Scan for the cell matching the given text and deliver its (X, Y) coordinate at center. 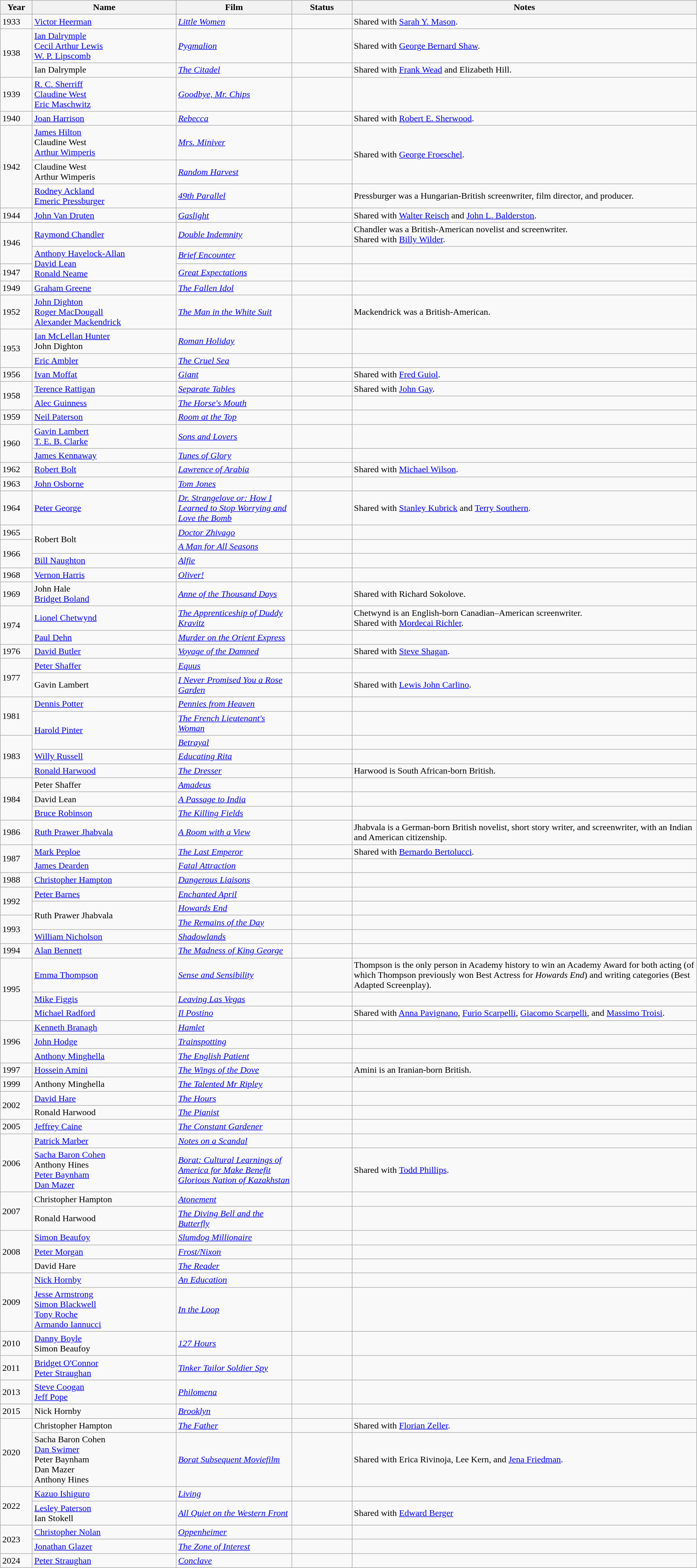
Harold Pinter (104, 730)
1958 (16, 396)
The Zone of Interest (234, 1546)
1994 (16, 951)
1981 (16, 716)
The Dresser (234, 771)
The English Patient (234, 1056)
Living (234, 1494)
The Father (234, 1425)
Lionel Chetwynd (104, 618)
John Van Druten (104, 215)
Shared with Stanley Kubrick and Terry Southern. (524, 508)
Peter George (104, 508)
Conclave (234, 1561)
Name (104, 7)
1969 (16, 594)
1939 (16, 94)
2008 (16, 1252)
Tom Jones (234, 484)
Year (16, 7)
Great Expectations (234, 272)
2007 (16, 1212)
John HaleBridget Boland (104, 594)
2015 (16, 1411)
Shared with John Gay. (524, 389)
The Constant Gardener (234, 1127)
49th Parallel (234, 196)
1953 (16, 348)
Il Postino (234, 1013)
Oliver! (234, 575)
Notes (524, 7)
The Horse's Mouth (234, 403)
Shared with Frank Wead and Elizabeth Hill. (524, 70)
Vernon Harris (104, 575)
John Osborne (104, 484)
Separate Tables (234, 389)
Shared with Todd Phillips. (524, 1170)
1999 (16, 1084)
1968 (16, 575)
1946 (16, 243)
The Cruel Sea (234, 361)
Pennies from Heaven (234, 704)
The French Lieutenant's Woman (234, 723)
Voyage of the Damned (234, 652)
Bill Naughton (104, 560)
Shared with Bernardo Bertolucci. (524, 852)
In the Loop (234, 1309)
William Nicholson (104, 937)
1987 (16, 859)
The Diving Bell and the Butterfly (234, 1218)
1952 (16, 312)
Chandler was a British-American novelist and screenwriter.Shared with Billy Wilder. (524, 234)
1988 (16, 880)
1993 (16, 929)
Kenneth Branagh (104, 1027)
Betrayal (234, 742)
Terence Rattigan (104, 389)
Leaving Las Vegas (234, 999)
Random Harvest (234, 172)
Joan Harrison (104, 118)
Borat Subsequent Moviefilm (234, 1460)
Roman Holiday (234, 342)
The Hours (234, 1098)
Howards End (234, 908)
1947 (16, 272)
Ian Dalrymple (104, 70)
Anne of the Thousand Days (234, 594)
Shared with Lewis John Carlino. (524, 685)
Hamlet (234, 1027)
Hossein Amini (104, 1070)
1960 (16, 444)
2011 (16, 1368)
Dennis Potter (104, 704)
1944 (16, 215)
2022 (16, 1506)
Status (322, 7)
Raymond Chandler (104, 234)
Paul Dehn (104, 637)
Alan Bennett (104, 951)
Shared with Steve Shagan. (524, 652)
Film (234, 7)
An Education (234, 1280)
The Man in the White Suit (234, 312)
Tunes of Glory (234, 455)
Trainspotting (234, 1041)
Gaslight (234, 215)
Shared with Erica Rivinoja, Lee Kern, and Jena Friedman. (524, 1460)
Brief Encounter (234, 255)
2020 (16, 1453)
Patrick Marber (104, 1141)
1976 (16, 652)
The Fallen Idol (234, 288)
Rebecca (234, 118)
1965 (16, 532)
Peter Straughan (104, 1561)
2024 (16, 1561)
2009 (16, 1302)
Enchanted April (234, 894)
Michael Radford (104, 1013)
1959 (16, 417)
Shared with Sarah Y. Mason. (524, 22)
Ian McLellan HunterJohn Dighton (104, 342)
Sacha Baron CohenAnthony HinesPeter BaynhamDan Mazer (104, 1170)
Sense and Sensibility (234, 975)
James Dearden (104, 866)
1962 (16, 470)
Slumdog Millionaire (234, 1238)
Shared with Michael Wilson. (524, 470)
Jonathan Glazer (104, 1546)
Pressburger was a Hungarian-British screenwriter, film director, and producer. (524, 196)
The Last Emperor (234, 852)
A Room with a View (234, 832)
1992 (16, 901)
Mike Figgis (104, 999)
1933 (16, 22)
Dr. Strangelove or: How I Learned to Stop Worrying and Love the Bomb (234, 508)
2023 (16, 1539)
1964 (16, 508)
Gavin Lambert (104, 685)
Sons and Lovers (234, 436)
Amini is an Iranian-born British. (524, 1070)
Shared with Anna Pavignano, Furio Scarpelli, Giacomo Scarpelli, and Massimo Troisi. (524, 1013)
Anthony Havelock-AllanDavid LeanRonald Neame (104, 263)
2010 (16, 1343)
Gavin LambertT. E. B. Clarke (104, 436)
David Butler (104, 652)
1966 (16, 553)
1986 (16, 832)
Educating Rita (234, 756)
Peter Barnes (104, 894)
Claudine WestArthur Wimperis (104, 172)
1974 (16, 625)
The Reader (234, 1266)
The Citadel (234, 70)
Lawrence of Arabia (234, 470)
Steve CooganJeff Pope (104, 1392)
Lesley PatersonIan Stokell (104, 1513)
Ian DalrympleCecil Arthur LewisW. P. Lipscomb (104, 46)
127 Hours (234, 1343)
Sacha Baron CohenDan SwimerPeter BaynhamDan MazerAnthony Hines (104, 1460)
Double Indemnity (234, 234)
Shared with George Bernard Shaw. (524, 46)
Oppenheimer (234, 1532)
Neil Paterson (104, 417)
Victor Heerman (104, 22)
A Man for All Seasons (234, 546)
Shared with Fred Guiol. (524, 375)
Harwood is South African-born British. (524, 771)
Little Women (234, 22)
2002 (16, 1105)
1956 (16, 375)
James HiltonClaudine WestArthur Wimperis (104, 143)
A Passage to India (234, 799)
Jeffrey Caine (104, 1127)
The Killing Fields (234, 813)
Jhabvala is a German-born British novelist, short story writer, and screenwriter, with an Indian and American citizenship. (524, 832)
Philomena (234, 1392)
Brooklyn (234, 1411)
David Lean (104, 799)
2006 (16, 1163)
The Wings of the Dove (234, 1070)
Doctor Zhivago (234, 532)
Fatal Attraction (234, 866)
Alec Guinness (104, 403)
Christopher Nolan (104, 1532)
Simon Beaufoy (104, 1238)
1940 (16, 118)
R. C. SherriffClaudine WestEric Maschwitz (104, 94)
2013 (16, 1392)
Notes on a Scandal (234, 1141)
Mackendrick was a British-American. (524, 312)
2005 (16, 1127)
1963 (16, 484)
1997 (16, 1070)
I Never Promised You a Rose Garden (234, 685)
Amadeus (234, 785)
Shared with George Froeschel. (524, 155)
Shared with Robert E. Sherwood. (524, 118)
Bruce Robinson (104, 813)
1984 (16, 799)
Peter Morgan (104, 1252)
All Quiet on the Western Front (234, 1513)
1983 (16, 756)
Dangerous Liaisons (234, 880)
Giant (234, 375)
1942 (16, 167)
1995 (16, 989)
Ivan Moffat (104, 375)
Kazuo Ishiguro (104, 1494)
1938 (16, 53)
1949 (16, 288)
Willy Russell (104, 756)
Bridget O'ConnorPeter Straughan (104, 1368)
Shared with Florian Zeller. (524, 1425)
The Talented Mr Ripley (234, 1084)
The Apprenticeship of Duddy Kravitz (234, 618)
Eric Ambler (104, 361)
Jesse ArmstrongSimon BlackwellTony RocheArmando Iannucci (104, 1309)
Emma Thompson (104, 975)
Borat: Cultural Learnings of America for Make Benefit Glorious Nation of Kazakhstan (234, 1170)
Shared with Richard Sokolove. (524, 594)
1996 (16, 1041)
Goodbye, Mr. Chips (234, 94)
The Pianist (234, 1113)
Chetwynd is an English-born Canadian–American screenwriter.Shared with Mordecai Richler. (524, 618)
Room at the Top (234, 417)
Pygmalion (234, 46)
Shadowlands (234, 937)
John Hodge (104, 1041)
Murder on the Orient Express (234, 637)
Mrs. Miniver (234, 143)
James Kennaway (104, 455)
Equus (234, 666)
Atonement (234, 1199)
Rodney AcklandEmeric Pressburger (104, 196)
Shared with Edward Berger (524, 1513)
Danny BoyleSimon Beaufoy (104, 1343)
Alfie (234, 560)
1977 (16, 678)
The Madness of King George (234, 951)
The Remains of the Day (234, 922)
Mark Peploe (104, 852)
Frost/Nixon (234, 1252)
Graham Greene (104, 288)
Tinker Tailor Soldier Spy (234, 1368)
Shared with Walter Reisch and John L. Balderston. (524, 215)
John DightonRoger MacDougallAlexander Mackendrick (104, 312)
